Search for the cell housing the specified text and yield its (X, Y) center coordinate. 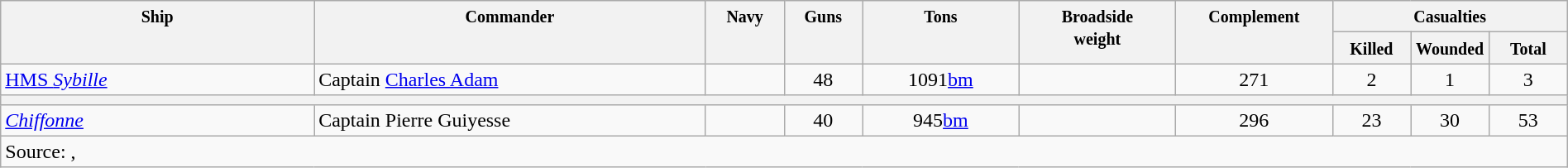
Casualties (1450, 17)
3 (1528, 79)
Killed (1371, 48)
Broadsideweight (1097, 32)
Chiffonne (157, 120)
271 (1254, 79)
40 (824, 120)
Complement (1254, 32)
945bm (941, 120)
Total (1528, 48)
Captain Charles Adam (510, 79)
Commander (510, 32)
23 (1371, 120)
Wounded (1451, 48)
2 (1371, 79)
296 (1254, 120)
53 (1528, 120)
1 (1451, 79)
Guns (824, 32)
Tons (941, 32)
HMS Sybille (157, 79)
Navy (744, 32)
48 (824, 79)
1091bm (941, 79)
Captain Pierre Guiyesse (510, 120)
30 (1451, 120)
Source: , (784, 151)
Ship (157, 32)
